For the text-containing cell, return its midpoint in [X, Y] coordinate format. 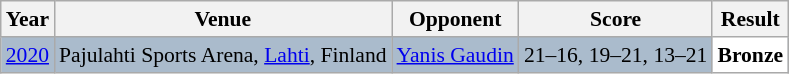
Opponent [456, 19]
Yanis Gaudin [456, 55]
Venue [223, 19]
Bronze [750, 55]
21–16, 19–21, 13–21 [616, 55]
Year [28, 19]
Result [750, 19]
Pajulahti Sports Arena, Lahti, Finland [223, 55]
2020 [28, 55]
Score [616, 19]
